Return (x, y) of the center of cell containing provided text 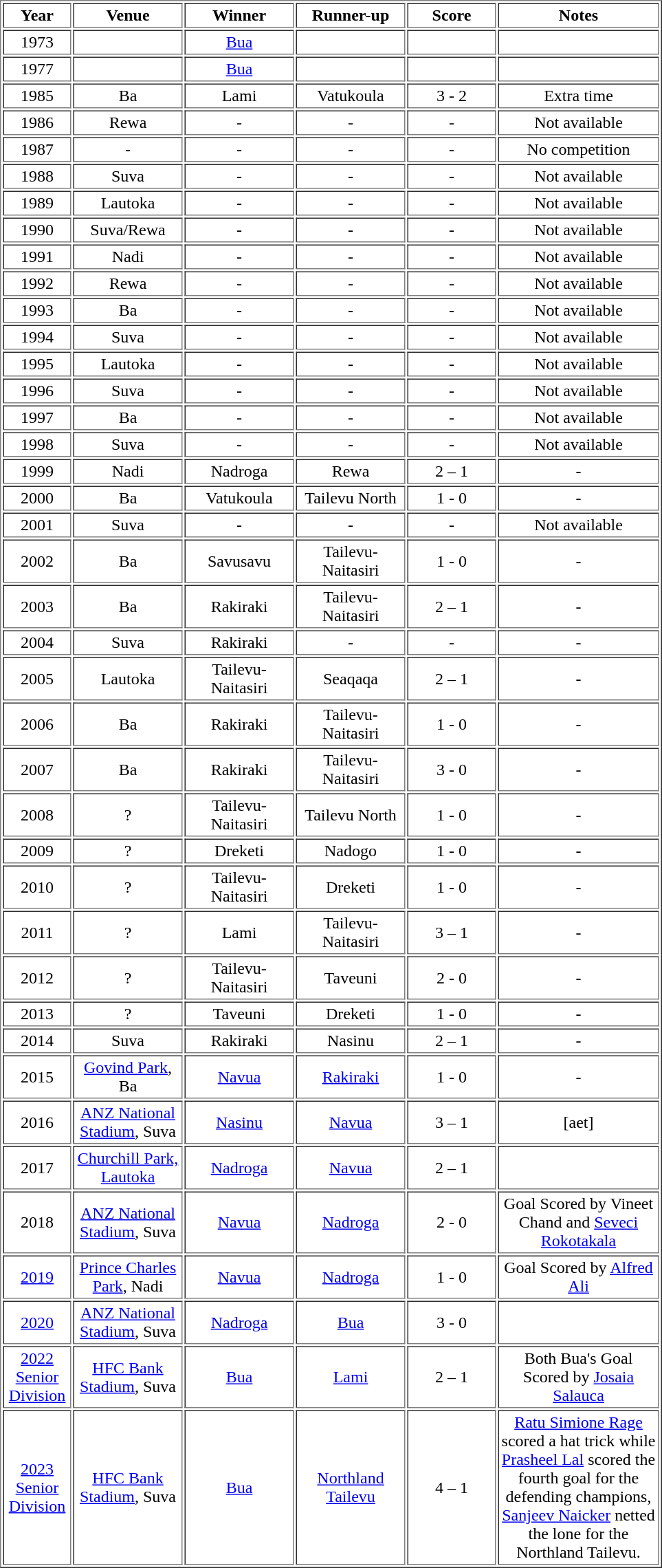
1988 (37, 176)
1977 (37, 69)
Winner (239, 15)
1996 (37, 391)
1990 (37, 230)
Notes (578, 15)
No competition (578, 150)
2020 (37, 1323)
1991 (37, 257)
Extra time (578, 96)
Govind Park, Ba (128, 1077)
[aet] (578, 1122)
2019 (37, 1278)
2010 (37, 887)
Suva/Rewa (128, 230)
2005 (37, 679)
Year (37, 15)
1993 (37, 311)
2022 Senior Division (37, 1378)
Northland Tailevu (351, 1487)
1992 (37, 283)
2009 (37, 851)
1985 (37, 96)
1989 (37, 204)
2012 (37, 978)
1998 (37, 444)
Savusavu (239, 561)
3 - 2 (451, 96)
2018 (37, 1222)
2007 (37, 770)
2001 (37, 525)
1999 (37, 472)
Runner-up (351, 15)
Churchill Park, Lautoka (128, 1168)
1997 (37, 418)
1995 (37, 364)
2004 (37, 642)
Score (451, 15)
Both Bua's Goal Scored by Josaia Salauca (578, 1378)
4 – 1 (451, 1487)
2002 (37, 561)
2013 (37, 1014)
1986 (37, 122)
Goal Scored by Alfred Ali (578, 1278)
Seaqaqa (351, 679)
2014 (37, 1041)
2017 (37, 1168)
Goal Scored by Vineet Chand and Seveci Rokotakala (578, 1222)
2015 (37, 1077)
Venue (128, 15)
1973 (37, 43)
Nadogo (351, 851)
1987 (37, 150)
2023 Senior Division (37, 1487)
2003 (37, 607)
2011 (37, 933)
2008 (37, 816)
Prince Charles Park, Nadi (128, 1278)
2006 (37, 725)
1994 (37, 337)
2016 (37, 1122)
2000 (37, 498)
